Provide the (x, y) coordinate of the cell's center where the given text is located.  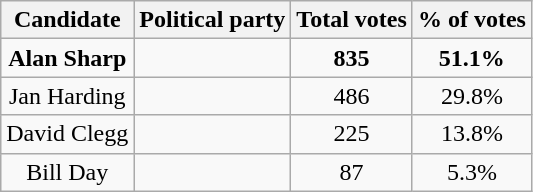
Jan Harding (68, 96)
% of votes (472, 20)
Political party (212, 20)
486 (352, 96)
225 (352, 134)
Total votes (352, 20)
Bill Day (68, 172)
87 (352, 172)
5.3% (472, 172)
Alan Sharp (68, 58)
51.1% (472, 58)
29.8% (472, 96)
13.8% (472, 134)
Candidate (68, 20)
835 (352, 58)
David Clegg (68, 134)
